From the cell containing the given text, extract its center point as [X, Y] coordinate. 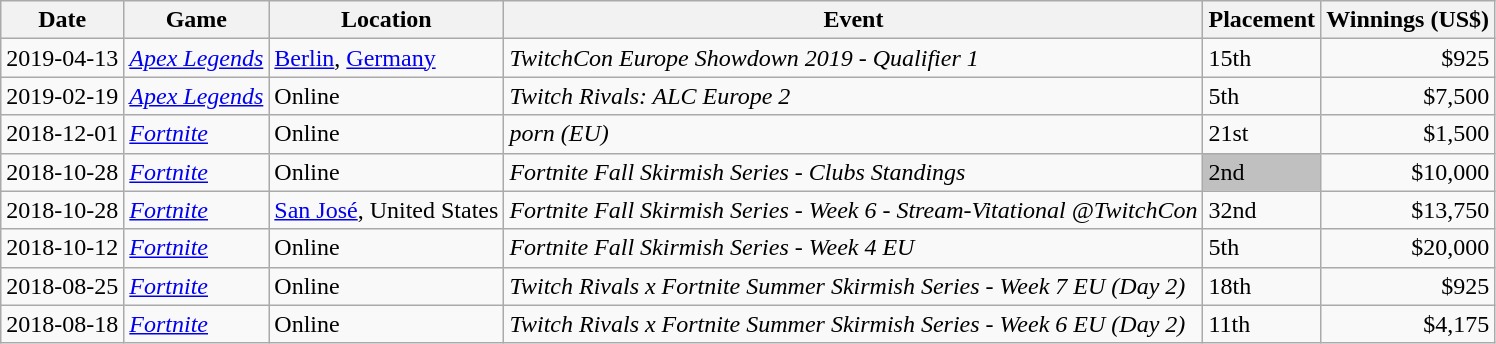
18th [1262, 286]
Fortnite Fall Skirmish Series - Clubs Standings [854, 172]
Event [854, 20]
San José, United States [386, 210]
2019-02-19 [62, 96]
21st [1262, 134]
porn (EU) [854, 134]
$7,500 [1408, 96]
Game [196, 20]
Fortnite Fall Skirmish Series - Week 4 EU [854, 248]
2019-04-13 [62, 58]
2nd [1262, 172]
Location [386, 20]
Twitch Rivals x Fortnite Summer Skirmish Series - Week 7 EU (Day 2) [854, 286]
Berlin, Germany [386, 58]
$13,750 [1408, 210]
$1,500 [1408, 134]
32nd [1262, 210]
2018-08-18 [62, 324]
11th [1262, 324]
Date [62, 20]
TwitchCon Europe Showdown 2019 - Qualifier 1 [854, 58]
Twitch Rivals x Fortnite Summer Skirmish Series - Week 6 EU (Day 2) [854, 324]
Placement [1262, 20]
15th [1262, 58]
Twitch Rivals: ALC Europe 2 [854, 96]
2018-08-25 [62, 286]
2018-12-01 [62, 134]
$10,000 [1408, 172]
2018-10-12 [62, 248]
Winnings (US$) [1408, 20]
$4,175 [1408, 324]
Fortnite Fall Skirmish Series - Week 6 - Stream-Vitational @TwitchCon [854, 210]
$20,000 [1408, 248]
